Scan for the cell matching the given text and deliver its [x, y] coordinate at center. 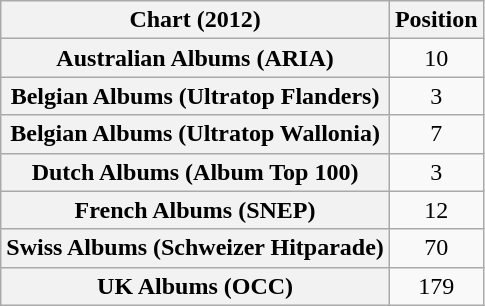
French Albums (SNEP) [196, 210]
Australian Albums (ARIA) [196, 58]
UK Albums (OCC) [196, 286]
12 [436, 210]
70 [436, 248]
7 [436, 134]
Belgian Albums (Ultratop Wallonia) [196, 134]
Dutch Albums (Album Top 100) [196, 172]
179 [436, 286]
10 [436, 58]
Position [436, 20]
Swiss Albums (Schweizer Hitparade) [196, 248]
Belgian Albums (Ultratop Flanders) [196, 96]
Chart (2012) [196, 20]
